Extract the (x, y) coordinate from the center of the cell holding the provided text.  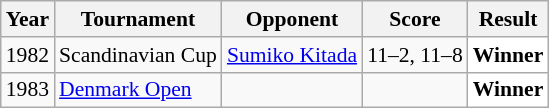
Tournament (138, 19)
Result (508, 19)
1982 (28, 55)
Denmark Open (138, 90)
1983 (28, 90)
11–2, 11–8 (415, 55)
Scandinavian Cup (138, 55)
Score (415, 19)
Opponent (292, 19)
Year (28, 19)
Sumiko Kitada (292, 55)
